From the cell containing the given text, extract its center point as [X, Y] coordinate. 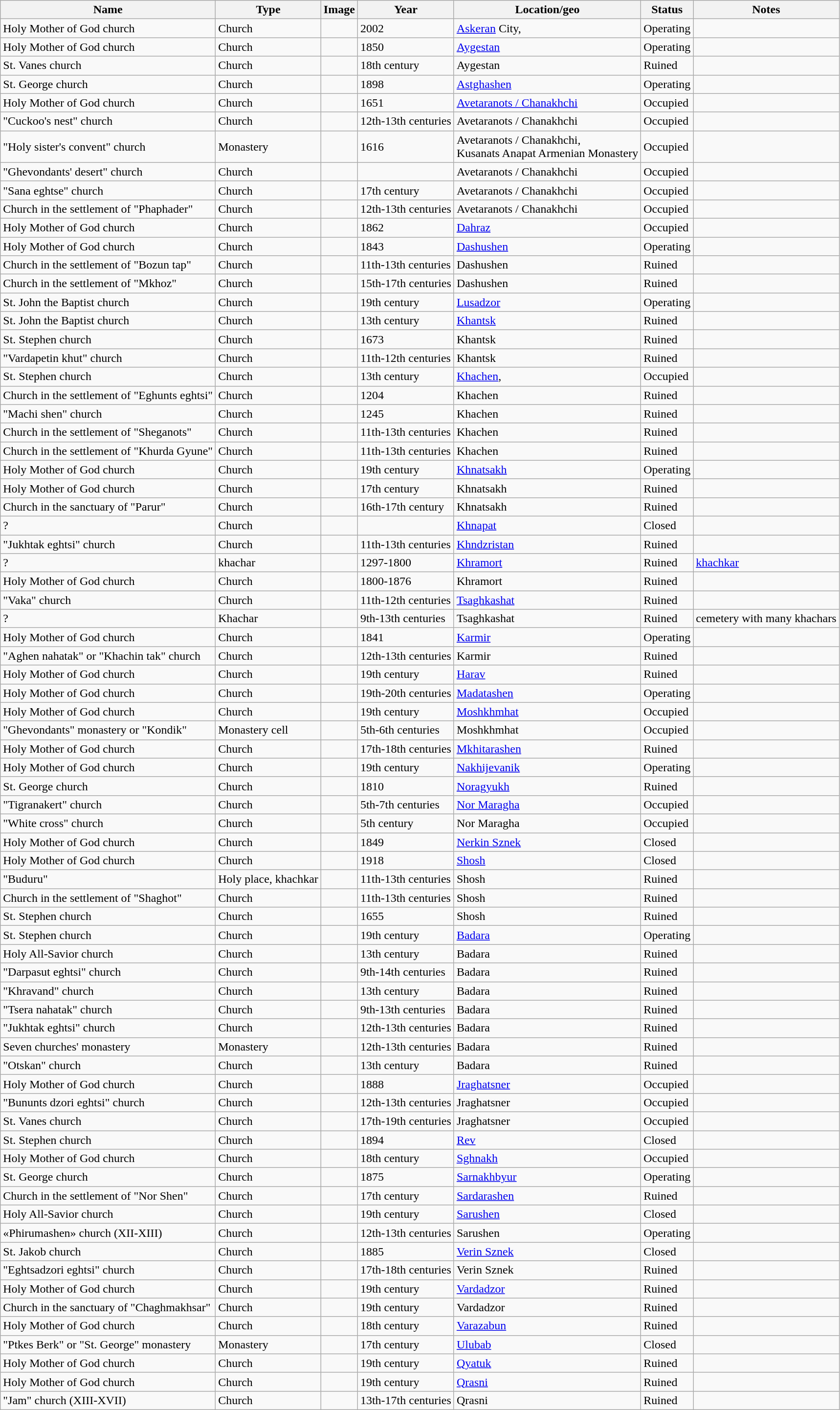
Mkhitarashen [547, 749]
1843 [406, 246]
Name [108, 10]
Avetaranots / Chanakhchi,Kusanats Anapat Armenian Monastery [547, 147]
Varazabun [547, 1326]
Khachen, [547, 377]
"Ptkes Berk" or "St. George" monastery [108, 1344]
Askeran City, [547, 28]
Church in the sanctuary of "Parur" [108, 507]
Holy place, khachkar [268, 879]
"Jam" church (XIII-XVII) [108, 1400]
5th century [406, 823]
"Sana eghtse" church [108, 190]
1297-1800 [406, 563]
"Cuckoo's nest" church [108, 121]
Church in the settlement of "Nor Shen" [108, 1196]
1894 [406, 1140]
1651 [406, 103]
Church in the settlement of "Phaphader" [108, 209]
"Tsera nahatak" church [108, 1009]
1810 [406, 786]
1898 [406, 84]
Church in the settlement of "Khurda Gyune" [108, 451]
Sarnakhbyur [547, 1177]
1849 [406, 842]
9th-14th centuries [406, 972]
1616 [406, 147]
13th-17th centuries [406, 1400]
Harav [547, 674]
16th-17th century [406, 507]
Monastery cell [268, 730]
1862 [406, 227]
"Khravand" church [108, 991]
Church in the settlement of "Mkhoz" [108, 284]
19th-20th centuries [406, 693]
"Tigranakert" church [108, 805]
Sardarashen [547, 1196]
Church in the settlement of "Shaghot" [108, 898]
1918 [406, 861]
Year [406, 10]
Nerkin Sznek [547, 842]
2002 [406, 28]
Ulubab [547, 1344]
"Bununts dzori eghtsi" church [108, 1102]
1841 [406, 637]
Khndzristan [547, 544]
Location/geo [547, 10]
khachkar [766, 563]
Khachar [268, 619]
"Ghevondants' desert" church [108, 172]
"White cross" church [108, 823]
"Vaka" church [108, 600]
17th-19th centuries [406, 1121]
Qyatuk [547, 1363]
"Darpasut eghtsi" church [108, 972]
Nakhijevanik [547, 767]
Rev [547, 1140]
Image [339, 10]
"Aghen nahatak" or "Khachin tak" church [108, 656]
Type [268, 10]
1885 [406, 1252]
Dahraz [547, 227]
Lusadzor [547, 302]
Noragyukh [547, 786]
Khnapat [547, 525]
"Vardapetin khut" church [108, 358]
5th-7th centuries [406, 805]
5th-6th centuries [406, 730]
1245 [406, 414]
1888 [406, 1084]
Seven churches' monastery [108, 1047]
Church in the settlement of "Bozun tap" [108, 265]
St. Jakob church [108, 1252]
"Buduru" [108, 879]
Madatashen [547, 693]
1204 [406, 395]
"Holy sister's convent" church [108, 147]
1850 [406, 47]
Astghashen [547, 84]
1673 [406, 339]
Notes [766, 10]
Status [667, 10]
"Eghtsadzori eghtsi" church [108, 1270]
1655 [406, 917]
"Otskan" church [108, 1065]
«Phirumashen» church (XII-XIII) [108, 1233]
1875 [406, 1177]
15th-17th centuries [406, 284]
Church in the settlement of "Eghunts eghtsi" [108, 395]
"Ghevondants" monastery or "Kondik" [108, 730]
Sghnakh [547, 1159]
"Machi shen" church [108, 414]
Church in the sanctuary of "Chaghmakhsar" [108, 1307]
cemetery with many khachars [766, 619]
Church in the settlement of "Sheganots" [108, 432]
1800-1876 [406, 582]
khachar [268, 563]
